For the text-containing cell, return its midpoint in (X, Y) coordinate format. 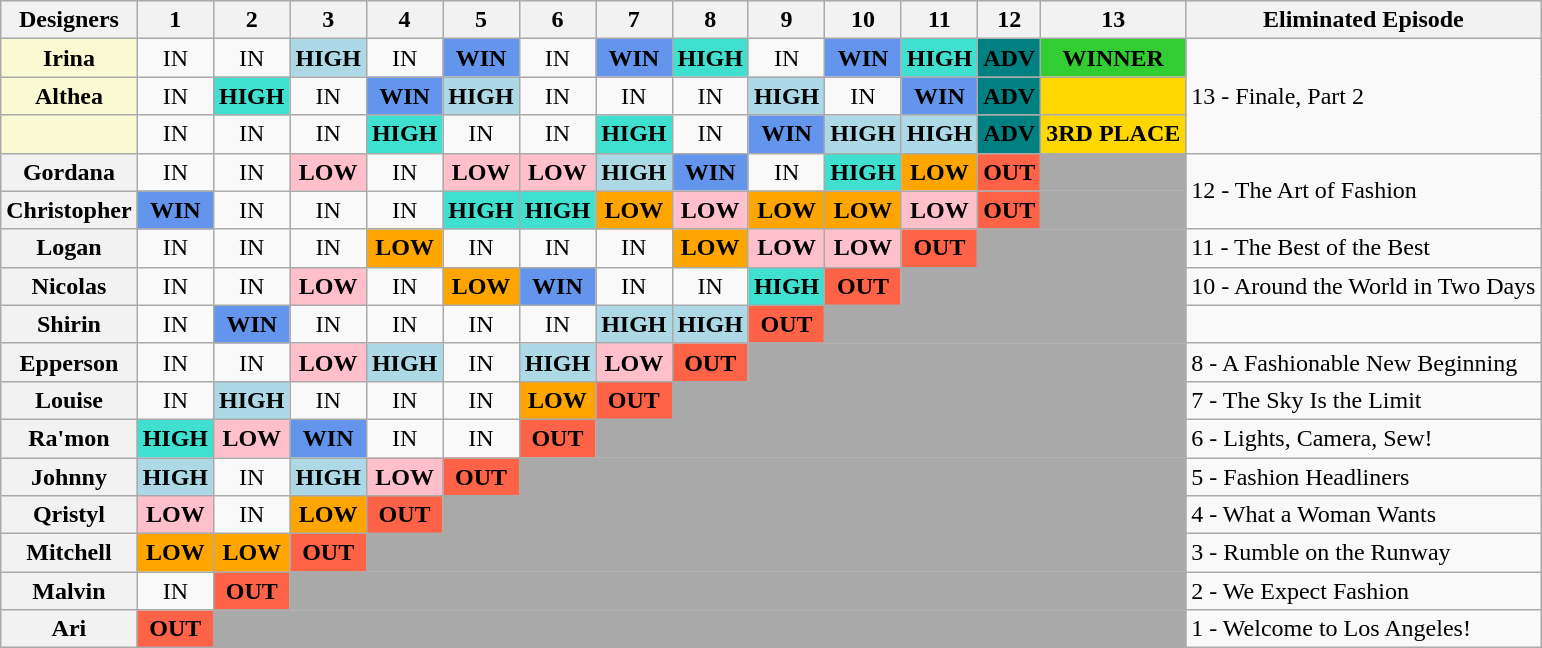
Eliminated Episode (1364, 20)
3 (328, 20)
Ra'mon (69, 438)
Qristyl (69, 515)
10 (863, 20)
6 - Lights, Camera, Sew! (1364, 438)
12 - The Art of Fashion (1364, 191)
Althea (69, 96)
Malvin (69, 591)
3 - Rumble on the Runway (1364, 553)
3RD PLACE (1114, 134)
2 (252, 20)
4 (404, 20)
Nicolas (69, 286)
Logan (69, 248)
Shirin (69, 324)
1 (175, 20)
11 (939, 20)
Ari (69, 629)
2 - We Expect Fashion (1364, 591)
Epperson (69, 362)
Gordana (69, 172)
Mitchell (69, 553)
10 - Around the World in Two Days (1364, 286)
7 (634, 20)
8 - A Fashionable New Beginning (1364, 362)
8 (710, 20)
WINNER (1114, 58)
Louise (69, 400)
Irina (69, 58)
5 - Fashion Headliners (1364, 477)
1 - Welcome to Los Angeles! (1364, 629)
4 - What a Woman Wants (1364, 515)
13 (1114, 20)
Designers (69, 20)
13 - Finale, Part 2 (1364, 96)
Johnny (69, 477)
6 (557, 20)
12 (1010, 20)
Christopher (69, 210)
11 - The Best of the Best (1364, 248)
7 - The Sky Is the Limit (1364, 400)
9 (786, 20)
5 (481, 20)
